Output the (x, y) coordinate of the center of the cell containing the given text.  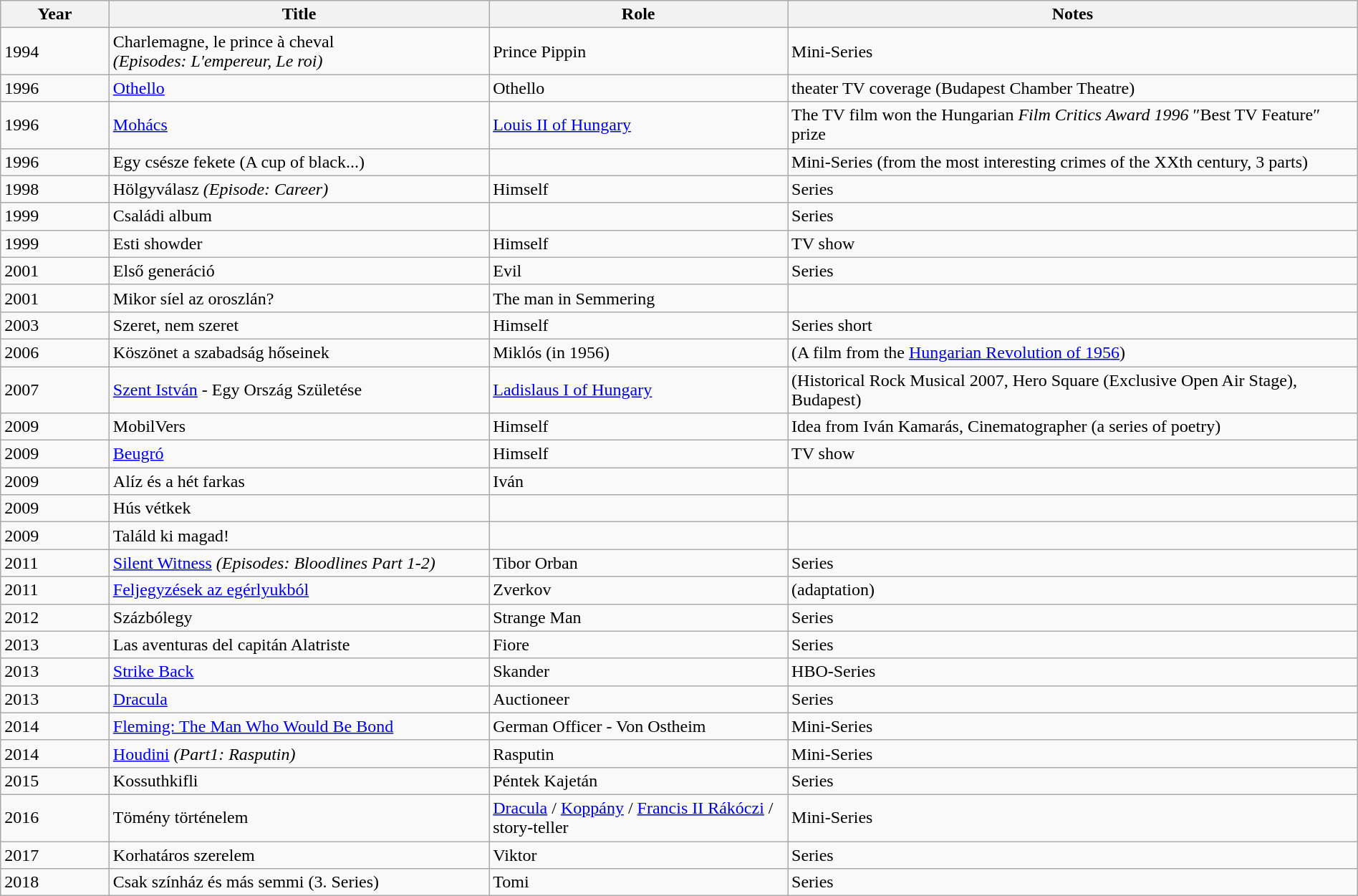
Tomi (639, 882)
Találd ki magad! (299, 536)
Role (639, 14)
Feljegyzések az egérlyukból (299, 590)
2016 (55, 818)
Strange Man (639, 617)
Hús vétkek (299, 509)
Auctioneer (639, 699)
Zverkov (639, 590)
2012 (55, 617)
Esti showder (299, 244)
Szeret, nem szeret (299, 325)
Mini-Series (from the most interesting crimes of the XXth century, 3 parts) (1073, 162)
(Historical Rock Musical 2007, Hero Square (Exclusive Open Air Stage), Budapest) (1073, 390)
Skander (639, 672)
Százbólegy (299, 617)
Strike Back (299, 672)
Alíz és a hét farkas (299, 481)
Series short (1073, 325)
1998 (55, 189)
Szent István - Egy Ország Születése (299, 390)
(adaptation) (1073, 590)
2018 (55, 882)
Las aventuras del capitán Alatriste (299, 645)
Year (55, 14)
Iván (639, 481)
Tömény történelem (299, 818)
Korhatáros szerelem (299, 854)
Silent Witness (Episodes: Bloodlines Part 1-2) (299, 563)
theater TV coverage (Budapest Chamber Theatre) (1073, 88)
Köszönet a szabadság hőseinek (299, 352)
2003 (55, 325)
Viktor (639, 854)
German Officer - Von Ostheim (639, 726)
Péntek Kajetán (639, 781)
Rasputin (639, 753)
1994 (55, 52)
The man in Semmering (639, 298)
Notes (1073, 14)
(A film from the Hungarian Revolution of 1956) (1073, 352)
Dracula (299, 699)
Houdini (Part1: Rasputin) (299, 753)
Egy csésze fekete (A cup of black...) (299, 162)
Fiore (639, 645)
Miklós (in 1956) (639, 352)
2017 (55, 854)
Mikor síel az oroszlán? (299, 298)
2015 (55, 781)
Tibor Orban (639, 563)
Fleming: The Man Who Would Be Bond (299, 726)
2006 (55, 352)
Családi album (299, 216)
Louis II of Hungary (639, 125)
Ladislaus I of Hungary (639, 390)
Beugró (299, 454)
Dracula / Koppány / Francis II Rákóczi / story-teller (639, 818)
Prince Pippin (639, 52)
HBO-Series (1073, 672)
Kossuthkifli (299, 781)
Title (299, 14)
Charlemagne, le prince à cheval(Episodes: L'empereur, Le roi) (299, 52)
Idea from Iván Kamarás, Cinematographer (a series of poetry) (1073, 427)
Hölgyválasz (Episode: Career) (299, 189)
Első generáció (299, 271)
MobilVers (299, 427)
Csak színház és más semmi (3. Series) (299, 882)
The TV film won the Hungarian Film Critics Award 1996 ″Best TV Feature″ prize (1073, 125)
Mohács (299, 125)
Evil (639, 271)
2007 (55, 390)
